Search for the cell housing the specified text and yield its (x, y) center coordinate. 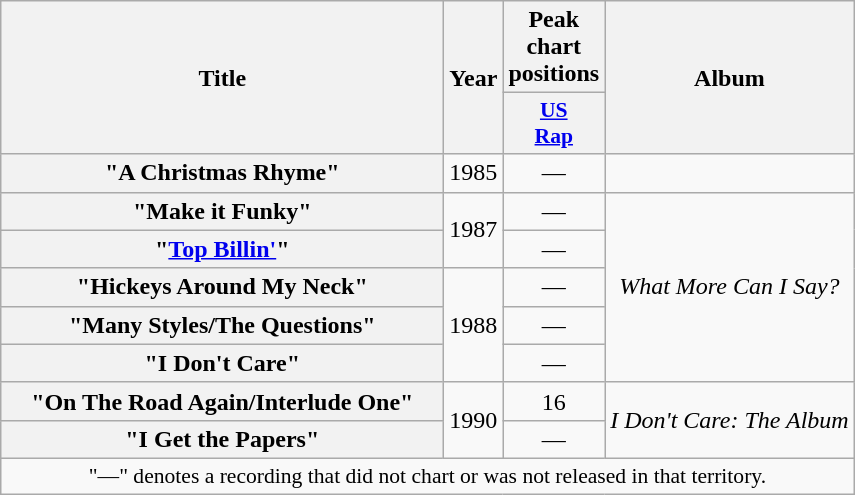
US Rap (554, 124)
16 (554, 401)
1988 (474, 325)
"On The Road Again/Interlude One" (222, 401)
1990 (474, 420)
1987 (474, 230)
"A Christmas Rhyme" (222, 173)
Peak chart positions (554, 47)
Title (222, 78)
"Make it Funky" (222, 211)
"I Don't Care" (222, 363)
Year (474, 78)
What More Can I Say? (730, 287)
"Many Styles/The Questions" (222, 325)
I Don't Care: The Album (730, 420)
"I Get the Papers" (222, 439)
1985 (474, 173)
"Hickeys Around My Neck" (222, 287)
Album (730, 78)
"Top Billin'" (222, 249)
"—" denotes a recording that did not chart or was not released in that territory. (428, 476)
